Identify which cell holds the provided text, then report its (x, y) central coordinate. 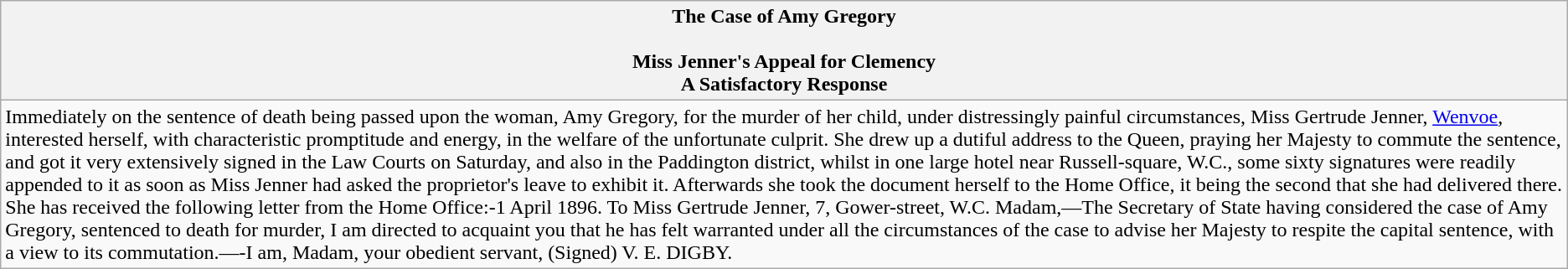
The Case of Amy GregoryMiss Jenner's Appeal for Clemency A Satisfactory Response (784, 50)
